Extract the (x, y) coordinate from the center of the cell holding the provided text.  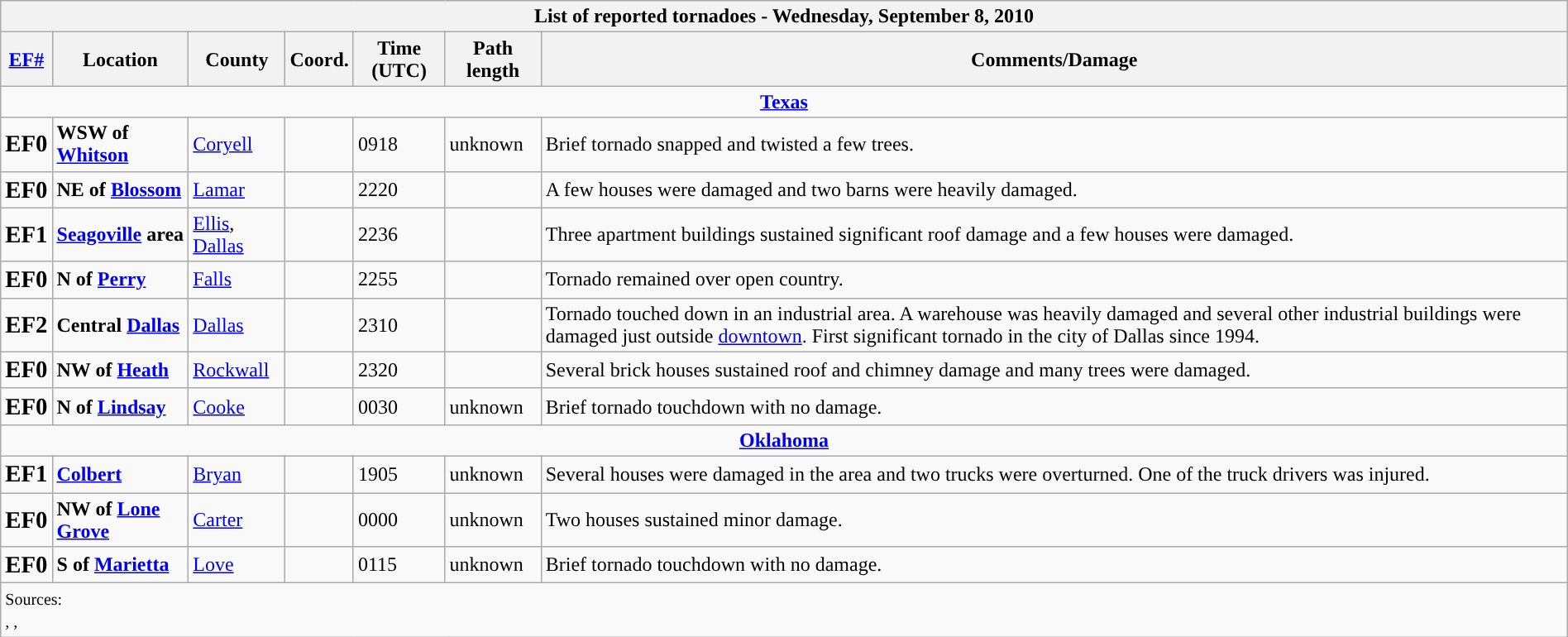
1905 (399, 474)
NW of Heath (121, 370)
Several houses were damaged in the area and two trucks were overturned. One of the truck drivers was injured. (1054, 474)
Oklahoma (784, 440)
Bryan (237, 474)
2220 (399, 189)
Lamar (237, 189)
A few houses were damaged and two barns were heavily damaged. (1054, 189)
S of Marietta (121, 565)
List of reported tornadoes - Wednesday, September 8, 2010 (784, 17)
Sources:, , (784, 611)
WSW of Whitson (121, 144)
Tornado remained over open country. (1054, 280)
Love (237, 565)
Several brick houses sustained roof and chimney damage and many trees were damaged. (1054, 370)
Central Dallas (121, 324)
Coord. (319, 60)
Path length (493, 60)
Colbert (121, 474)
2310 (399, 324)
Comments/Damage (1054, 60)
Carter (237, 520)
Texas (784, 102)
Coryell (237, 144)
NW of Lone Grove (121, 520)
0115 (399, 565)
EF# (26, 60)
Three apartment buildings sustained significant roof damage and a few houses were damaged. (1054, 235)
Ellis, Dallas (237, 235)
Time (UTC) (399, 60)
Two houses sustained minor damage. (1054, 520)
Brief tornado snapped and twisted a few trees. (1054, 144)
N of Perry (121, 280)
N of Lindsay (121, 406)
EF2 (26, 324)
Location (121, 60)
Rockwall (237, 370)
2255 (399, 280)
2236 (399, 235)
0918 (399, 144)
Cooke (237, 406)
0030 (399, 406)
NE of Blossom (121, 189)
Falls (237, 280)
Seagoville area (121, 235)
0000 (399, 520)
2320 (399, 370)
County (237, 60)
Dallas (237, 324)
